Detect which cell encompasses the target text, then output its [X, Y] center coordinate. 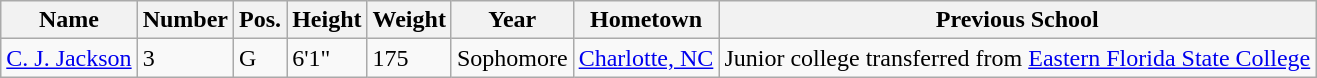
3 [185, 58]
Previous School [1018, 20]
Junior college transferred from Eastern Florida State College [1018, 58]
Height [327, 20]
Name [69, 20]
Year [512, 20]
Charlotte, NC [646, 58]
Hometown [646, 20]
Pos. [260, 20]
175 [409, 58]
Weight [409, 20]
Number [185, 20]
C. J. Jackson [69, 58]
G [260, 58]
6'1" [327, 58]
Sophomore [512, 58]
